Identify which cell holds the provided text, then report its [x, y] central coordinate. 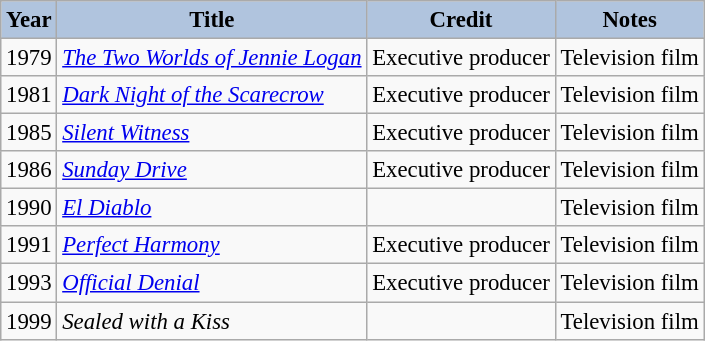
Credit [461, 20]
Year [29, 20]
Sunday Drive [212, 170]
Notes [630, 20]
1993 [29, 283]
The Two Worlds of Jennie Logan [212, 58]
1986 [29, 170]
Official Denial [212, 283]
Dark Night of the Scarecrow [212, 95]
Title [212, 20]
El Diablo [212, 208]
Perfect Harmony [212, 245]
Sealed with a Kiss [212, 321]
1979 [29, 58]
Silent Witness [212, 133]
1985 [29, 133]
1991 [29, 245]
1981 [29, 95]
1999 [29, 321]
1990 [29, 208]
